Detect which cell encompasses the target text, then output its (X, Y) center coordinate. 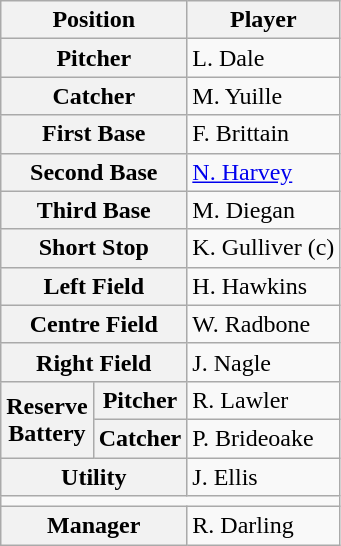
Position (94, 20)
R. Lawler (264, 400)
N. Harvey (264, 172)
P. Brideoake (264, 438)
Manager (94, 526)
Left Field (94, 286)
Player (264, 20)
Short Stop (94, 248)
R. Darling (264, 526)
M. Diegan (264, 210)
M. Yuille (264, 96)
J. Nagle (264, 362)
Right Field (94, 362)
First Base (94, 134)
Utility (94, 477)
Third Base (94, 210)
F. Brittain (264, 134)
J. Ellis (264, 477)
ReserveBattery (47, 419)
Second Base (94, 172)
W. Radbone (264, 324)
Centre Field (94, 324)
K. Gulliver (c) (264, 248)
L. Dale (264, 58)
H. Hawkins (264, 286)
